Search for the cell housing the specified text and yield its [x, y] center coordinate. 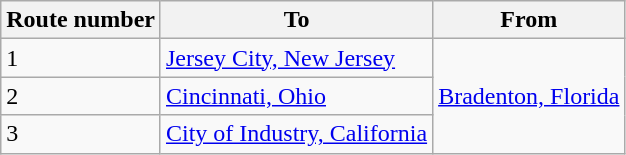
1 [81, 58]
To [296, 20]
From [529, 20]
City of Industry, California [296, 134]
Cincinnati, Ohio [296, 96]
Jersey City, New Jersey [296, 58]
3 [81, 134]
Route number [81, 20]
Bradenton, Florida [529, 96]
2 [81, 96]
